Pinpoint the cell where the given text exists, returning its (X, Y) midpoint coordinate. 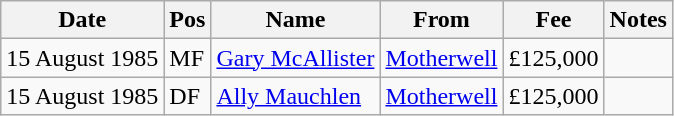
Ally Mauchlen (296, 96)
Date (82, 20)
DF (188, 96)
From (442, 20)
Gary McAllister (296, 58)
MF (188, 58)
Name (296, 20)
Fee (554, 20)
Pos (188, 20)
Notes (638, 20)
